Provide the (X, Y) coordinate of the cell's center where the given text is located.  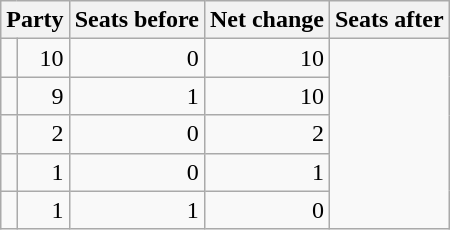
9 (43, 96)
Party (35, 20)
Net change (266, 20)
Seats after (389, 20)
Seats before (136, 20)
